Output the (x, y) coordinate of the center of the cell containing the given text.  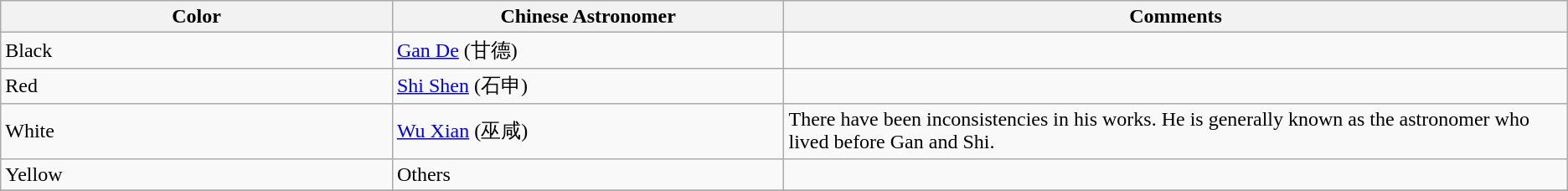
Comments (1176, 17)
Gan De (甘德) (588, 50)
White (197, 131)
Chinese Astronomer (588, 17)
Red (197, 85)
Yellow (197, 174)
There have been inconsistencies in his works. He is generally known as the astronomer who lived before Gan and Shi. (1176, 131)
Color (197, 17)
Shi Shen (石申) (588, 85)
Others (588, 174)
Black (197, 50)
Wu Xian (巫咸) (588, 131)
